Pinpoint the cell where the given text exists, returning its (X, Y) midpoint coordinate. 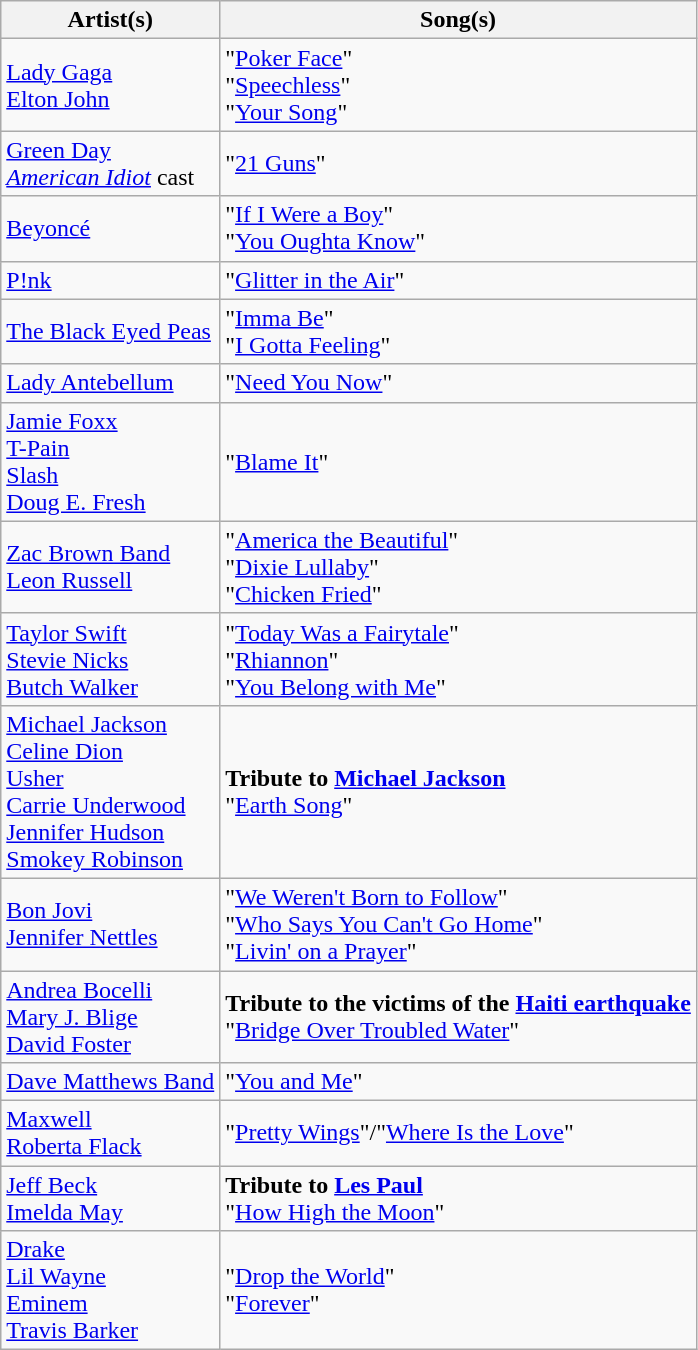
Zac Brown BandLeon Russell (110, 567)
Taylor SwiftStevie NicksButch Walker (110, 659)
Green DayAmerican Idiot cast (110, 164)
Tribute to Michael Jackson"Earth Song" (458, 792)
Artist(s) (110, 20)
The Black Eyed Peas (110, 332)
"You and Me" (458, 1082)
MaxwellRoberta Flack (110, 1134)
"America the Beautiful""Dixie Lullaby""Chicken Fried" (458, 567)
"Need You Now" (458, 383)
Michael JacksonCeline DionUsherCarrie UnderwoodJennifer HudsonSmokey Robinson (110, 792)
"Pretty Wings"/"Where Is the Love" (458, 1134)
Tribute to the victims of the Haiti earthquake"Bridge Over Troubled Water" (458, 1016)
"Drop the World""Forever" (458, 1290)
Beyoncé (110, 228)
"21 Guns" (458, 164)
Andrea BocelliMary J. BligeDavid Foster (110, 1016)
Lady Antebellum (110, 383)
Dave Matthews Band (110, 1082)
"Glitter in the Air" (458, 280)
Tribute to Les Paul"How High the Moon" (458, 1198)
P!nk (110, 280)
Jamie FoxxT-PainSlashDoug E. Fresh (110, 462)
Song(s) (458, 20)
Lady GagaElton John (110, 85)
"If I Were a Boy""You Oughta Know" (458, 228)
"Blame It" (458, 462)
"Imma Be""I Gotta Feeling" (458, 332)
Bon JoviJennifer Nettles (110, 924)
"We Weren't Born to Follow""Who Says You Can't Go Home""Livin' on a Prayer" (458, 924)
Jeff BeckImelda May (110, 1198)
"Today Was a Fairytale""Rhiannon""You Belong with Me" (458, 659)
"Poker Face""Speechless""Your Song" (458, 85)
DrakeLil WayneEminemTravis Barker (110, 1290)
